Pinpoint the cell where the given text exists, returning its (X, Y) midpoint coordinate. 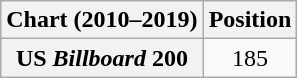
185 (250, 58)
US Billboard 200 (102, 58)
Position (250, 20)
Chart (2010–2019) (102, 20)
